For the text-containing cell, return its midpoint in (X, Y) coordinate format. 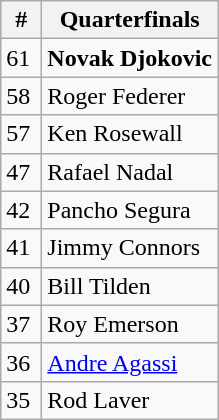
42 (22, 210)
57 (22, 134)
Rod Laver (130, 400)
Roger Federer (130, 96)
35 (22, 400)
Bill Tilden (130, 286)
58 (22, 96)
Rafael Nadal (130, 172)
Quarterfinals (130, 20)
Jimmy Connors (130, 248)
Andre Agassi (130, 362)
37 (22, 324)
Novak Djokovic (130, 58)
47 (22, 172)
Pancho Segura (130, 210)
Ken Rosewall (130, 134)
36 (22, 362)
Roy Emerson (130, 324)
41 (22, 248)
61 (22, 58)
# (22, 20)
40 (22, 286)
